From the cell containing the given text, extract its center point as (x, y) coordinate. 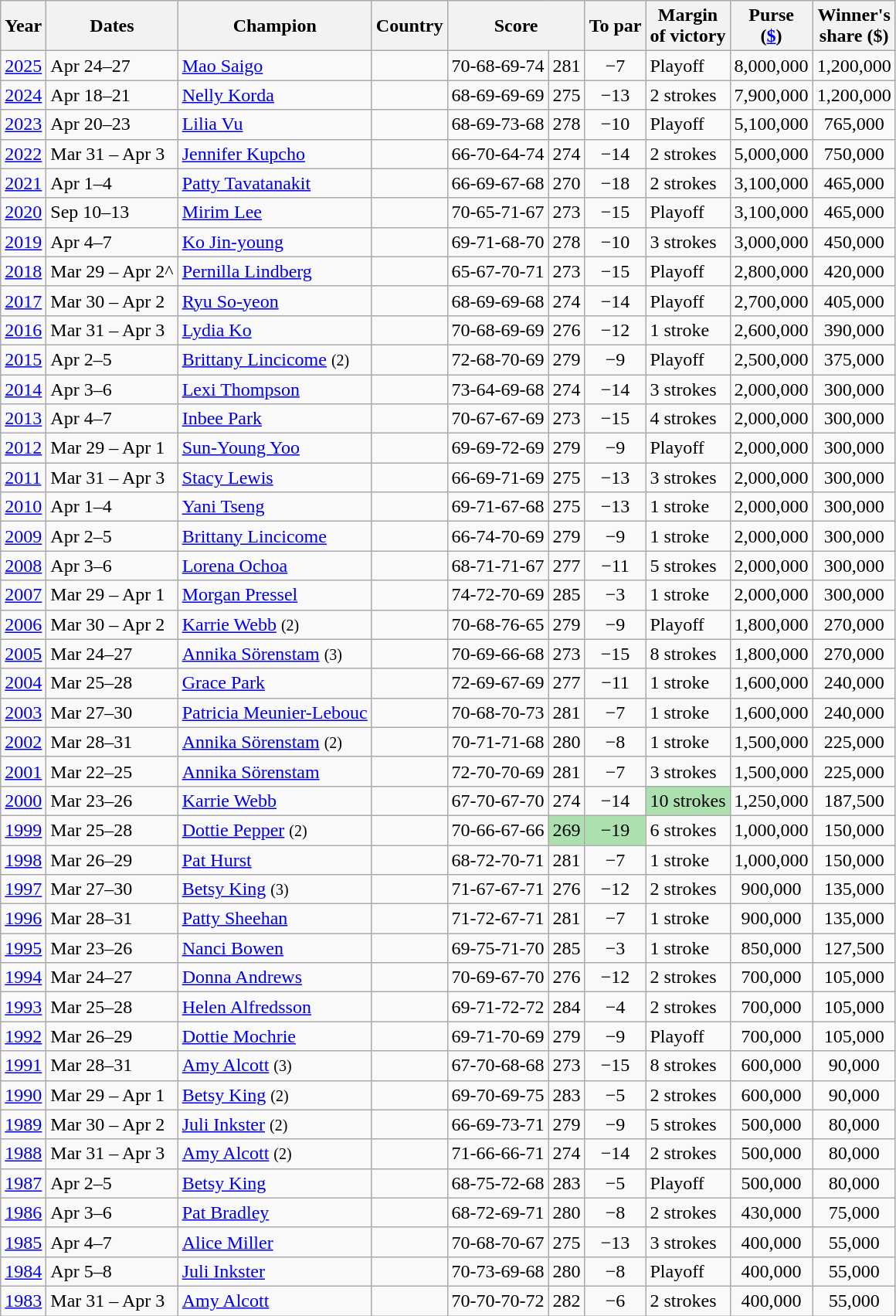
72-68-70-69 (497, 359)
69-71-68-70 (497, 242)
70-73-69-68 (497, 1271)
2024 (23, 95)
420,000 (854, 271)
Juli Inkster (275, 1271)
Betsy King (275, 1183)
1984 (23, 1271)
284 (567, 1007)
70-71-71-68 (497, 742)
Annika Sörenstam (3) (275, 654)
1997 (23, 889)
Mar 22–25 (112, 771)
Apr 20–23 (112, 124)
To par (615, 26)
2022 (23, 154)
Country (409, 26)
69-71-72-72 (497, 1007)
1988 (23, 1154)
Champion (275, 26)
−19 (615, 830)
70-68-70-67 (497, 1242)
−4 (615, 1007)
2017 (23, 301)
1995 (23, 948)
Nanci Bowen (275, 948)
70-66-67-66 (497, 830)
5,100,000 (771, 124)
66-70-64-74 (497, 154)
Mirim Lee (275, 213)
2,500,000 (771, 359)
2008 (23, 566)
71-66-66-71 (497, 1154)
Lilia Vu (275, 124)
Apr 24–27 (112, 66)
430,000 (771, 1212)
269 (567, 830)
2007 (23, 595)
68-69-69-69 (497, 95)
1985 (23, 1242)
69-71-70-69 (497, 1036)
6 strokes (687, 830)
Pat Hurst (275, 860)
Amy Alcott (2) (275, 1154)
Helen Alfredsson (275, 1007)
67-70-67-70 (497, 801)
73-64-69-68 (497, 389)
70-68-76-65 (497, 624)
Brittany Lincicome (275, 536)
68-69-69-68 (497, 301)
1987 (23, 1183)
66-69-73-71 (497, 1124)
Pernilla Lindberg (275, 271)
69-70-69-75 (497, 1095)
Marginof victory (687, 26)
2009 (23, 536)
Sun-Young Yoo (275, 448)
Morgan Pressel (275, 595)
1990 (23, 1095)
450,000 (854, 242)
70-68-70-73 (497, 712)
Grace Park (275, 683)
1994 (23, 978)
Year (23, 26)
2000 (23, 801)
70-69-67-70 (497, 978)
2025 (23, 66)
Apr 18–21 (112, 95)
Brittany Lincicome (2) (275, 359)
2013 (23, 419)
2014 (23, 389)
Dates (112, 26)
2003 (23, 712)
Patricia Meunier-Lebouc (275, 712)
70-65-71-67 (497, 213)
375,000 (854, 359)
Lydia Ko (275, 330)
2005 (23, 654)
Betsy King (2) (275, 1095)
Lorena Ochoa (275, 566)
5,000,000 (771, 154)
2004 (23, 683)
Amy Alcott (275, 1301)
69-75-71-70 (497, 948)
74-72-70-69 (497, 595)
72-70-70-69 (497, 771)
66-74-70-69 (497, 536)
750,000 (854, 154)
3,000,000 (771, 242)
Sep 10–13 (112, 213)
1986 (23, 1212)
1991 (23, 1066)
68-75-72-68 (497, 1183)
Betsy King (3) (275, 889)
2,800,000 (771, 271)
70-67-67-69 (497, 419)
Mar 29 – Apr 2^ (112, 271)
1989 (23, 1124)
4 strokes (687, 419)
2010 (23, 507)
2,700,000 (771, 301)
70-68-69-69 (497, 330)
10 strokes (687, 801)
1992 (23, 1036)
2015 (23, 359)
2018 (23, 271)
68-72-69-71 (497, 1212)
Score (516, 26)
67-70-68-68 (497, 1066)
65-67-70-71 (497, 271)
7,900,000 (771, 95)
Karrie Webb (2) (275, 624)
Amy Alcott (3) (275, 1066)
72-69-67-69 (497, 683)
2,600,000 (771, 330)
68-72-70-71 (497, 860)
1999 (23, 830)
8,000,000 (771, 66)
69-71-67-68 (497, 507)
2019 (23, 242)
2021 (23, 183)
Alice Miller (275, 1242)
70-70-70-72 (497, 1301)
68-69-73-68 (497, 124)
2020 (23, 213)
2002 (23, 742)
Pat Bradley (275, 1212)
Ryu So-yeon (275, 301)
Patty Tavatanakit (275, 183)
Inbee Park (275, 419)
1993 (23, 1007)
1983 (23, 1301)
Patty Sheehan (275, 919)
Annika Sörenstam (275, 771)
2001 (23, 771)
2006 (23, 624)
Lexi Thompson (275, 389)
2016 (23, 330)
66-69-71-69 (497, 478)
70-69-66-68 (497, 654)
71-72-67-71 (497, 919)
Yani Tseng (275, 507)
70-68-69-74 (497, 66)
405,000 (854, 301)
66-69-67-68 (497, 183)
Mao Saigo (275, 66)
2023 (23, 124)
Ko Jin-young (275, 242)
2011 (23, 478)
Dottie Pepper (2) (275, 830)
2012 (23, 448)
1998 (23, 860)
−18 (615, 183)
282 (567, 1301)
765,000 (854, 124)
71-67-67-71 (497, 889)
68-71-71-67 (497, 566)
187,500 (854, 801)
127,500 (854, 948)
Karrie Webb (275, 801)
Dottie Mochrie (275, 1036)
Stacy Lewis (275, 478)
Jennifer Kupcho (275, 154)
850,000 (771, 948)
Juli Inkster (2) (275, 1124)
Annika Sörenstam (2) (275, 742)
Apr 5–8 (112, 1271)
Donna Andrews (275, 978)
Nelly Korda (275, 95)
69-69-72-69 (497, 448)
Purse($) (771, 26)
Winner'sshare ($) (854, 26)
1996 (23, 919)
270 (567, 183)
390,000 (854, 330)
1,250,000 (771, 801)
75,000 (854, 1212)
−6 (615, 1301)
